From the cell containing the given text, extract its center point as [x, y] coordinate. 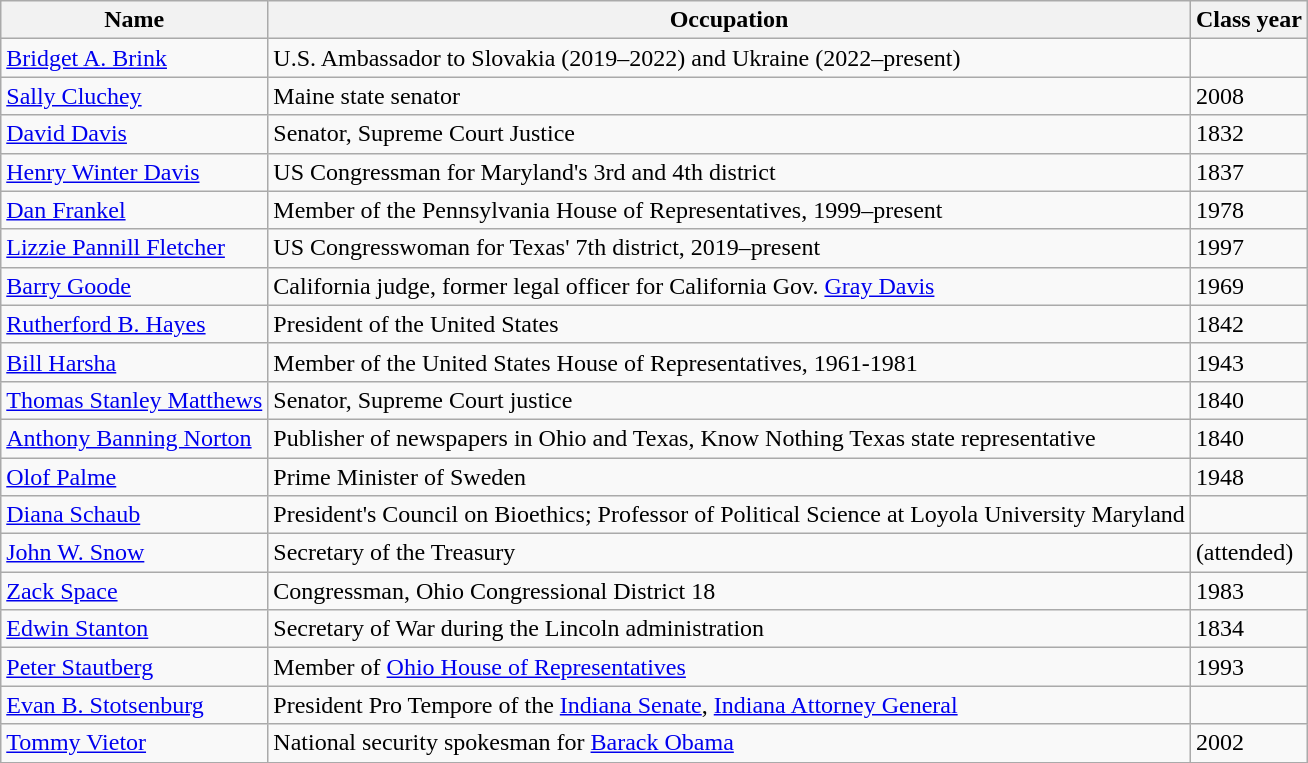
Secretary of the Treasury [730, 553]
1993 [1248, 667]
Dan Frankel [134, 210]
1948 [1248, 477]
President Pro Tempore of the Indiana Senate, Indiana Attorney General [730, 705]
Member of Ohio House of Representatives [730, 667]
Name [134, 20]
US Congresswoman for Texas' 7th district, 2019–present [730, 248]
Congressman, Ohio Congressional District 18 [730, 591]
Class year [1248, 20]
Lizzie Pannill Fletcher [134, 248]
Rutherford B. Hayes [134, 324]
Anthony Banning Norton [134, 438]
2002 [1248, 743]
California judge, former legal officer for California Gov. Gray Davis [730, 286]
Senator, Supreme Court justice [730, 400]
Secretary of War during the Lincoln administration [730, 629]
Publisher of newspapers in Ohio and Texas, Know Nothing Texas state representative [730, 438]
Member of the United States House of Representatives, 1961-1981 [730, 362]
Occupation [730, 20]
2008 [1248, 96]
Bill Harsha [134, 362]
1969 [1248, 286]
Olof Palme [134, 477]
President's Council on Bioethics; Professor of Political Science at Loyola University Maryland [730, 515]
Prime Minister of Sweden [730, 477]
President of the United States [730, 324]
(attended) [1248, 553]
Diana Schaub [134, 515]
John W. Snow [134, 553]
U.S. Ambassador to Slovakia (2019–2022) and Ukraine (2022–present) [730, 58]
1983 [1248, 591]
National security spokesman for Barack Obama [730, 743]
1978 [1248, 210]
1832 [1248, 134]
1834 [1248, 629]
Member of the Pennsylvania House of Representatives, 1999–present [730, 210]
Thomas Stanley Matthews [134, 400]
1837 [1248, 172]
Maine state senator [730, 96]
Bridget A. Brink [134, 58]
Zack Space [134, 591]
Edwin Stanton [134, 629]
Evan B. Stotsenburg [134, 705]
1943 [1248, 362]
Sally Cluchey [134, 96]
1997 [1248, 248]
Henry Winter Davis [134, 172]
1842 [1248, 324]
US Congressman for Maryland's 3rd and 4th district [730, 172]
David Davis [134, 134]
Peter Stautberg [134, 667]
Barry Goode [134, 286]
Tommy Vietor [134, 743]
Senator, Supreme Court Justice [730, 134]
